Return (x, y) of the center of cell containing provided text 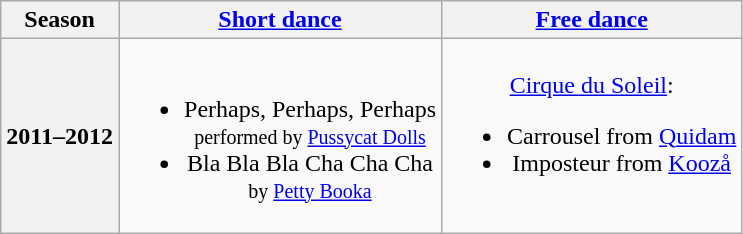
Free dance (592, 20)
2011–2012 (60, 136)
Season (60, 20)
Perhaps, Perhaps, Perhaps performed by Pussycat Dolls Bla Bla Bla Cha Cha Cha by Petty Booka (280, 136)
Short dance (280, 20)
Cirque du Soleil:Carrousel from QuidamImposteur from Koozå (592, 136)
